Locate the cell with the specified text and output its (x, y) center coordinate. 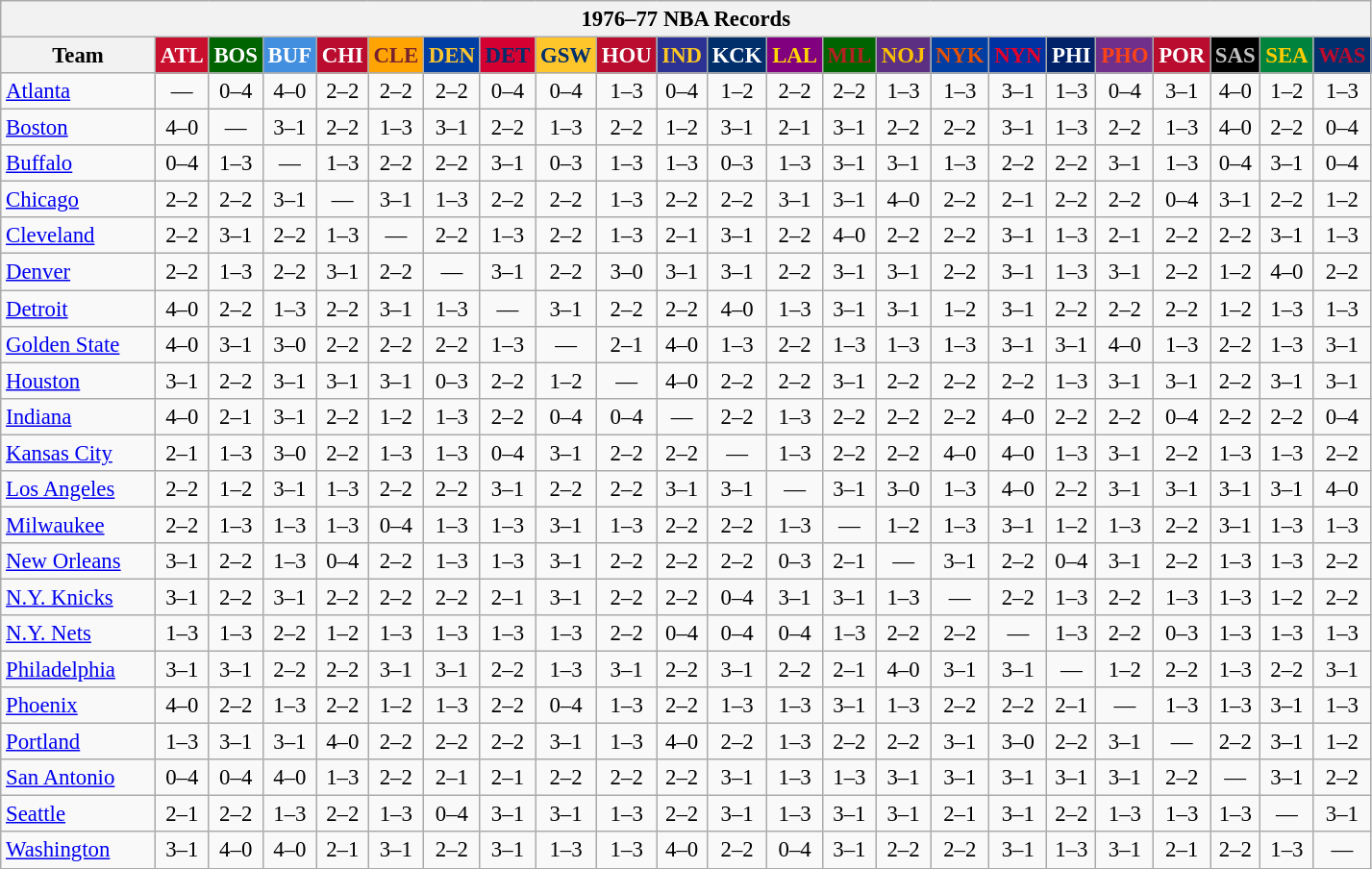
BOS (236, 56)
Houston (79, 381)
San Antonio (79, 778)
Milwaukee (79, 525)
Atlanta (79, 91)
CLE (396, 56)
Buffalo (79, 163)
Detroit (79, 309)
PHI (1071, 56)
NOJ (903, 56)
1976–77 NBA Records (686, 19)
BUF (289, 56)
SAS (1235, 56)
Team (79, 56)
N.Y. Nets (79, 633)
Denver (79, 272)
Chicago (79, 200)
SEA (1286, 56)
NYK (960, 56)
Washington (79, 851)
Boston (79, 128)
POR (1183, 56)
ATL (182, 56)
Phoenix (79, 706)
Golden State (79, 344)
CHI (342, 56)
GSW (566, 56)
LAL (794, 56)
NYN (1018, 56)
Indiana (79, 416)
Seattle (79, 814)
DET (508, 56)
PHO (1125, 56)
MIL (849, 56)
Los Angeles (79, 489)
Philadelphia (79, 670)
N.Y. Knicks (79, 597)
DEN (452, 56)
KCK (736, 56)
Kansas City (79, 453)
New Orleans (79, 561)
IND (682, 56)
Portland (79, 742)
WAS (1342, 56)
Cleveland (79, 236)
HOU (627, 56)
